Return [X, Y] of the center of cell containing provided text 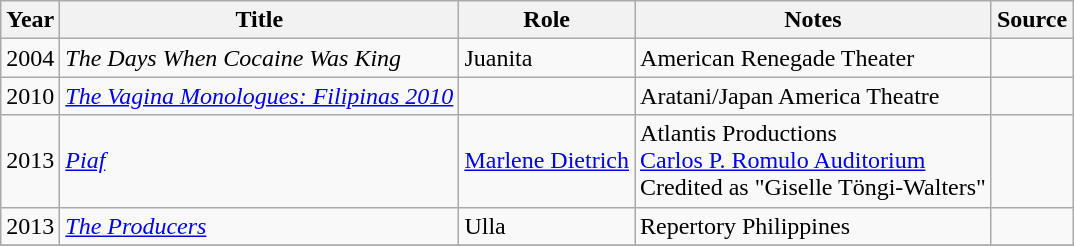
The Days When Cocaine Was King [260, 58]
2010 [30, 96]
Repertory Philippines [814, 226]
The Vagina Monologues: Filipinas 2010 [260, 96]
Notes [814, 20]
American Renegade Theater [814, 58]
Ulla [547, 226]
Role [547, 20]
Atlantis ProductionsCarlos P. Romulo AuditoriumCredited as "Giselle Töngi-Walters" [814, 161]
Aratani/Japan America Theatre [814, 96]
Marlene Dietrich [547, 161]
Year [30, 20]
Source [1032, 20]
Piaf [260, 161]
The Producers [260, 226]
Juanita [547, 58]
Title [260, 20]
2004 [30, 58]
